From the cell containing the given text, extract its center point as (x, y) coordinate. 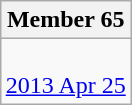
2013 Apr 25 (66, 72)
Member 65 (66, 20)
